For the text-containing cell, return its midpoint in [x, y] coordinate format. 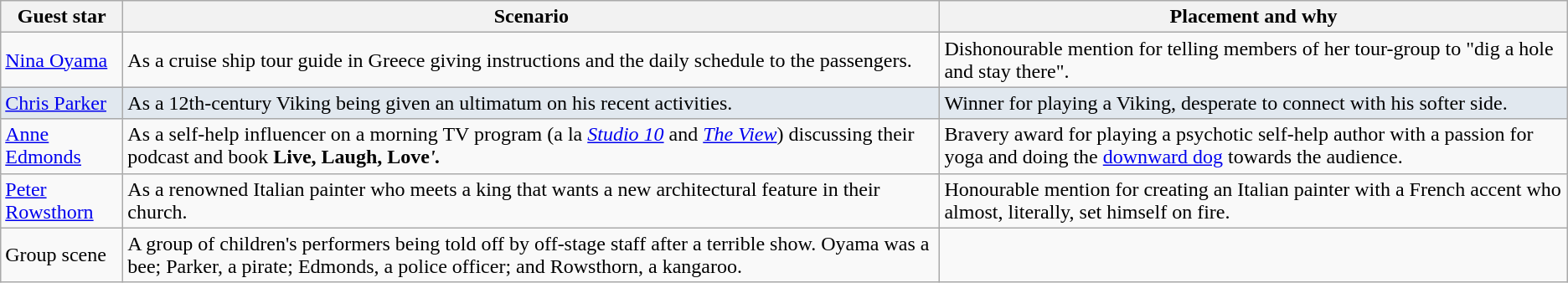
Placement and why [1253, 17]
Group scene [62, 255]
As a 12th-century Viking being given an ultimatum on his recent activities. [531, 103]
Bravery award for playing a psychotic self-help author with a passion for yoga and doing the downward dog towards the audience. [1253, 146]
Honourable mention for creating an Italian painter with a French accent who almost, literally, set himself on fire. [1253, 201]
As a cruise ship tour guide in Greece giving instructions and the daily schedule to the passengers. [531, 60]
Guest star [62, 17]
Peter Rowsthorn [62, 201]
As a renowned Italian painter who meets a king that wants a new architectural feature in their church. [531, 201]
Chris Parker [62, 103]
As a self-help influencer on a morning TV program (a la Studio 10 and The View) discussing their podcast and book Live, Laugh, Love'. [531, 146]
Winner for playing a Viking, desperate to connect with his softer side. [1253, 103]
Anne Edmonds [62, 146]
Scenario [531, 17]
Dishonourable mention for telling members of her tour-group to "dig a hole and stay there". [1253, 60]
Nina Oyama [62, 60]
